Extract the [X, Y] coordinate from the center of the cell holding the provided text.  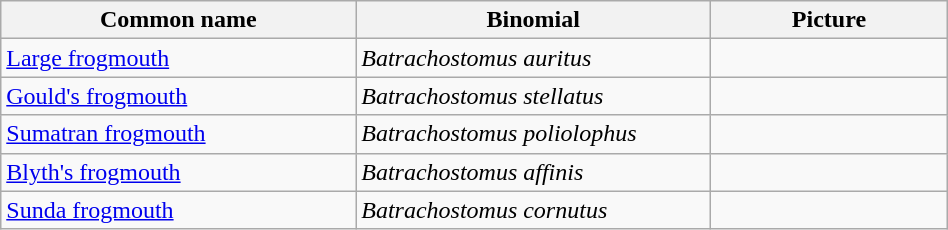
Batrachostomus auritus [534, 58]
Batrachostomus cornutus [534, 210]
Binomial [534, 20]
Large frogmouth [178, 58]
Batrachostomus poliolophus [534, 134]
Common name [178, 20]
Gould's frogmouth [178, 96]
Sunda frogmouth [178, 210]
Sumatran frogmouth [178, 134]
Picture [830, 20]
Batrachostomus affinis [534, 172]
Batrachostomus stellatus [534, 96]
Blyth's frogmouth [178, 172]
